Locate the cell with the specified text and output its (X, Y) center coordinate. 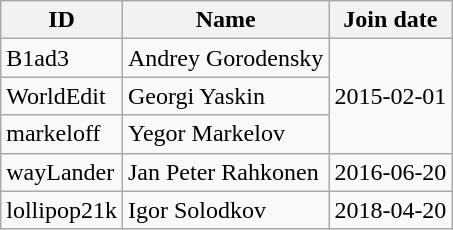
Georgi Yaskin (225, 96)
Join date (390, 20)
2015-02-01 (390, 96)
B1ad3 (62, 58)
2018-04-20 (390, 210)
Jan Peter Rahkonen (225, 172)
wayLander (62, 172)
WorldEdit (62, 96)
lollipop21k (62, 210)
2016-06-20 (390, 172)
markeloff (62, 134)
Name (225, 20)
ID (62, 20)
Yegor Markelov (225, 134)
Andrey Gorodensky (225, 58)
Igor Solodkov (225, 210)
